Pinpoint the cell where the given text exists, returning its (X, Y) midpoint coordinate. 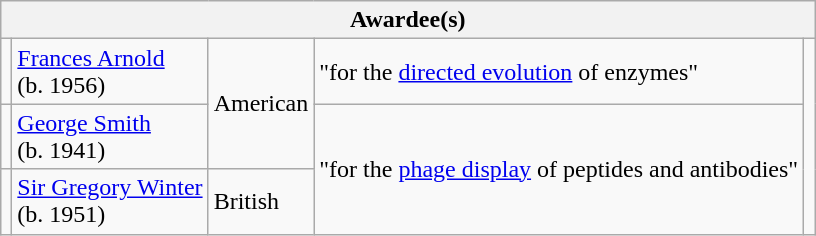
Awardee(s) (408, 20)
Frances Arnold(b. 1956) (110, 72)
British (261, 202)
American (261, 104)
"for the phage display of peptides and antibodies" (559, 169)
"for the directed evolution of enzymes" (559, 72)
George Smith(b. 1941) (110, 136)
Sir Gregory Winter(b. 1951) (110, 202)
